Output the (X, Y) coordinate of the center of the cell containing the given text.  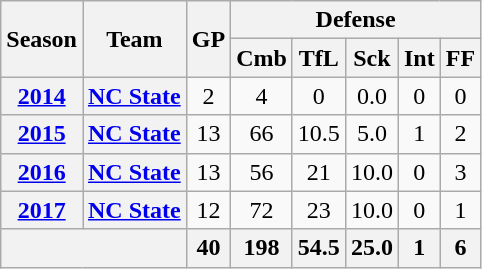
198 (262, 248)
Team (134, 39)
10.5 (318, 134)
54.5 (318, 248)
66 (262, 134)
72 (262, 210)
Season (42, 39)
2015 (42, 134)
2014 (42, 96)
25.0 (372, 248)
Sck (372, 58)
12 (208, 210)
FF (460, 58)
2016 (42, 172)
TfL (318, 58)
23 (318, 210)
Cmb (262, 58)
6 (460, 248)
2017 (42, 210)
21 (318, 172)
40 (208, 248)
0.0 (372, 96)
GP (208, 39)
4 (262, 96)
56 (262, 172)
3 (460, 172)
Defense (356, 20)
Int (419, 58)
5.0 (372, 134)
